Pinpoint the cell where the given text exists, returning its (X, Y) midpoint coordinate. 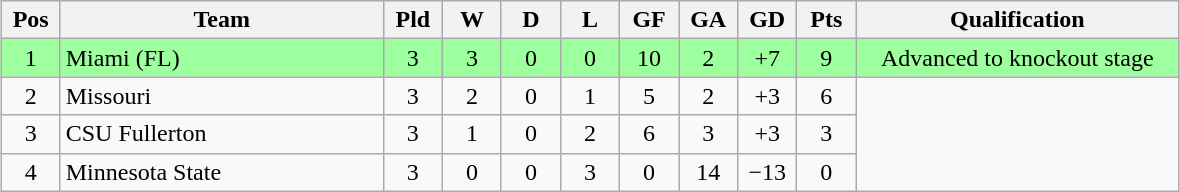
4 (30, 172)
GD (768, 20)
GA (708, 20)
Qualification (1018, 20)
Pts (826, 20)
W (472, 20)
CSU Fullerton (222, 134)
Miami (FL) (222, 58)
Pos (30, 20)
Advanced to knockout stage (1018, 58)
10 (650, 58)
14 (708, 172)
GF (650, 20)
+7 (768, 58)
D (530, 20)
9 (826, 58)
Pld (412, 20)
5 (650, 96)
L (590, 20)
Team (222, 20)
−13 (768, 172)
Minnesota State (222, 172)
Missouri (222, 96)
